For the text-containing cell, return its midpoint in [X, Y] coordinate format. 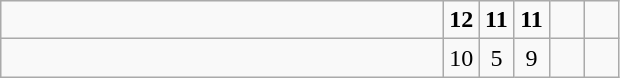
5 [496, 58]
12 [462, 20]
10 [462, 58]
9 [532, 58]
